Provide the (x, y) coordinate of the cell's center where the given text is located.  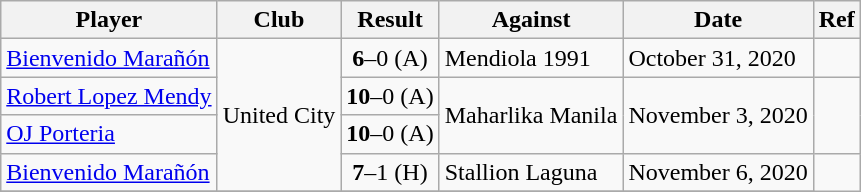
Mendiola 1991 (531, 58)
Player (109, 20)
Ref (836, 20)
OJ Porteria (109, 134)
Result (390, 20)
Stallion Laguna (531, 172)
November 3, 2020 (718, 115)
7–1 (H) (390, 172)
6–0 (A) (390, 58)
Date (718, 20)
United City (279, 115)
November 6, 2020 (718, 172)
October 31, 2020 (718, 58)
Robert Lopez Mendy (109, 96)
Club (279, 20)
Against (531, 20)
Maharlika Manila (531, 115)
